Identify which cell holds the provided text, then report its [X, Y] central coordinate. 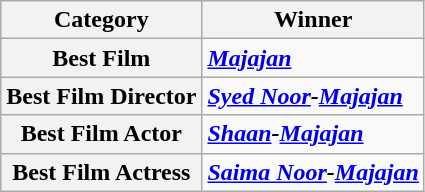
Best Film Actor [102, 134]
Best Film Director [102, 96]
Majajan [313, 58]
Best Film Actress [102, 172]
Best Film [102, 58]
Category [102, 20]
Saima Noor-Majajan [313, 172]
Winner [313, 20]
Syed Noor-Majajan [313, 96]
Shaan-Majajan [313, 134]
